Locate the cell with the specified text and output its (x, y) center coordinate. 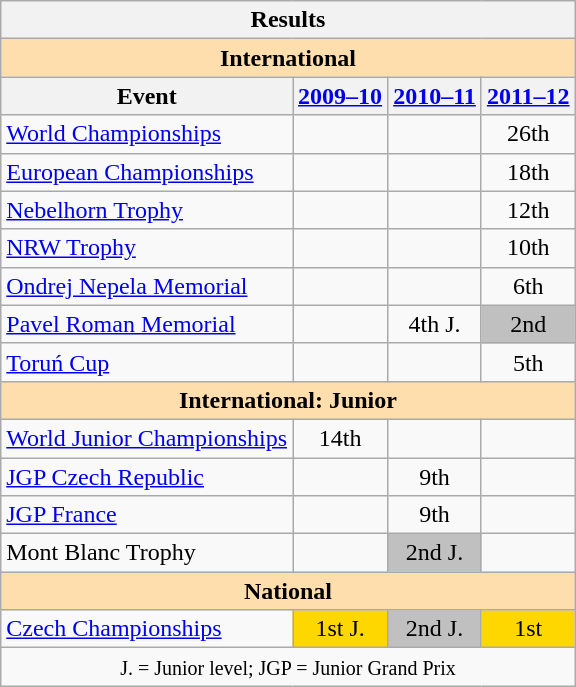
Event (147, 96)
Mont Blanc Trophy (147, 553)
2010–11 (435, 96)
National (288, 591)
JGP France (147, 515)
12th (528, 210)
5th (528, 362)
European Championships (147, 172)
4th J. (435, 324)
NRW Trophy (147, 248)
2011–12 (528, 96)
International: Junior (288, 400)
18th (528, 172)
Ondrej Nepela Memorial (147, 286)
Nebelhorn Trophy (147, 210)
Toruń Cup (147, 362)
Pavel Roman Memorial (147, 324)
1st (528, 629)
2009–10 (340, 96)
World Championships (147, 134)
JGP Czech Republic (147, 477)
10th (528, 248)
World Junior Championships (147, 438)
26th (528, 134)
Czech Championships (147, 629)
2nd (528, 324)
J. = Junior level; JGP = Junior Grand Prix (288, 667)
International (288, 58)
6th (528, 286)
1st J. (340, 629)
Results (288, 20)
14th (340, 438)
